Pinpoint the cell where the given text exists, returning its [x, y] midpoint coordinate. 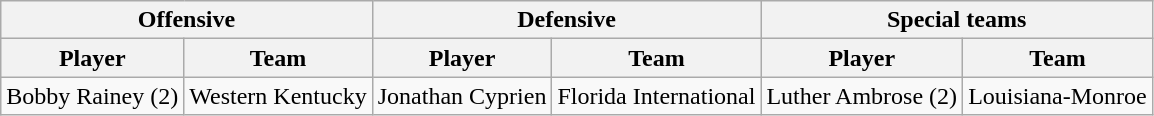
Special teams [956, 20]
Western Kentucky [278, 96]
Luther Ambrose (2) [862, 96]
Offensive [186, 20]
Bobby Rainey (2) [92, 96]
Defensive [566, 20]
Florida International [656, 96]
Jonathan Cyprien [462, 96]
Louisiana-Monroe [1058, 96]
